Pinpoint the cell where the given text exists, returning its [X, Y] midpoint coordinate. 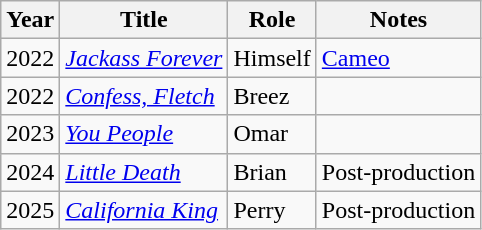
Title [144, 20]
Jackass Forever [144, 58]
Year [30, 20]
Cameo [398, 58]
2023 [30, 134]
Role [272, 20]
Little Death [144, 172]
Breez [272, 96]
2024 [30, 172]
Notes [398, 20]
Brian [272, 172]
2025 [30, 210]
California King [144, 210]
Perry [272, 210]
Omar [272, 134]
Confess, Fletch [144, 96]
Himself [272, 58]
You People [144, 134]
